From the cell containing the given text, extract its center point as (x, y) coordinate. 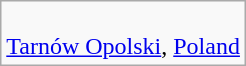
Tarnów Opolski, Poland (124, 34)
